Determine the (X, Y) coordinate at the center of the cell enclosing the given text.  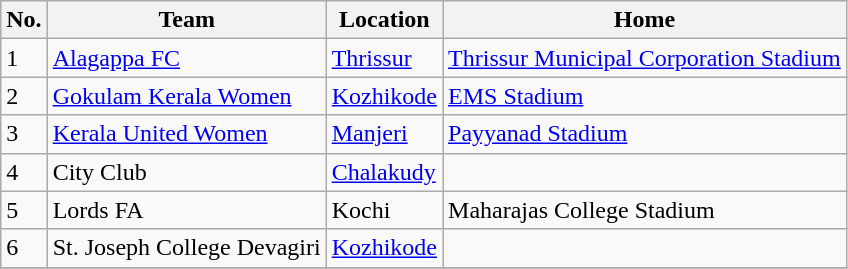
Kochi (384, 210)
No. (24, 20)
EMS Stadium (645, 96)
Maharajas College Stadium (645, 210)
3 (24, 134)
Team (186, 20)
Chalakudy (384, 172)
1 (24, 58)
City Club (186, 172)
Lords FA (186, 210)
6 (24, 248)
Payyanad Stadium (645, 134)
Thrissur (384, 58)
Alagappa FC (186, 58)
Location (384, 20)
2 (24, 96)
4 (24, 172)
Thrissur Municipal Corporation Stadium (645, 58)
Gokulam Kerala Women (186, 96)
Manjeri (384, 134)
St. Joseph College Devagiri (186, 248)
Home (645, 20)
Kerala United Women (186, 134)
5 (24, 210)
